For the text-containing cell, return its midpoint in [X, Y] coordinate format. 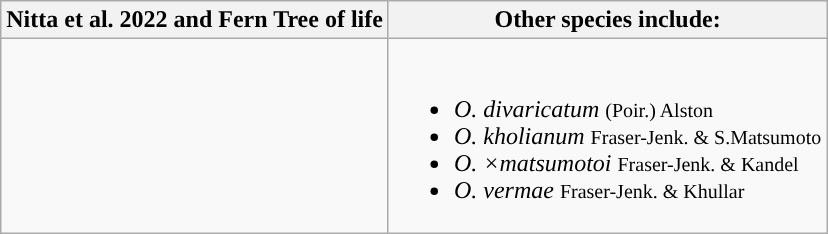
Other species include: [607, 20]
O. divaricatum (Poir.) AlstonO. kholianum Fraser-Jenk. & S.MatsumotoO. ×matsumotoi Fraser-Jenk. & KandelO. vermae Fraser-Jenk. & Khullar [607, 136]
Nitta et al. 2022 and Fern Tree of life [195, 20]
